Locate the cell with the specified text and output its [x, y] center coordinate. 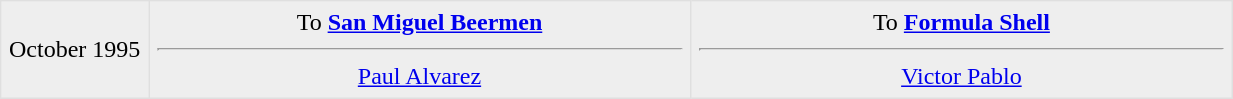
To Formula ShellVictor Pablo [961, 50]
To San Miguel BeermenPaul Alvarez [420, 50]
October 1995 [75, 50]
